Output the (X, Y) coordinate of the center of the cell containing the given text.  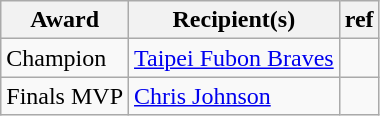
Champion (65, 58)
Chris Johnson (234, 96)
ref (359, 20)
Finals MVP (65, 96)
Award (65, 20)
Taipei Fubon Braves (234, 58)
Recipient(s) (234, 20)
